Return the [X, Y] coordinate for the center point of the cell that contains the specified text.  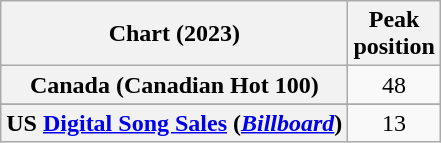
US Digital Song Sales (Billboard) [174, 123]
Canada (Canadian Hot 100) [174, 85]
48 [394, 85]
Peakposition [394, 34]
13 [394, 123]
Chart (2023) [174, 34]
